Determine the (x, y) coordinate at the center of the cell enclosing the given text.  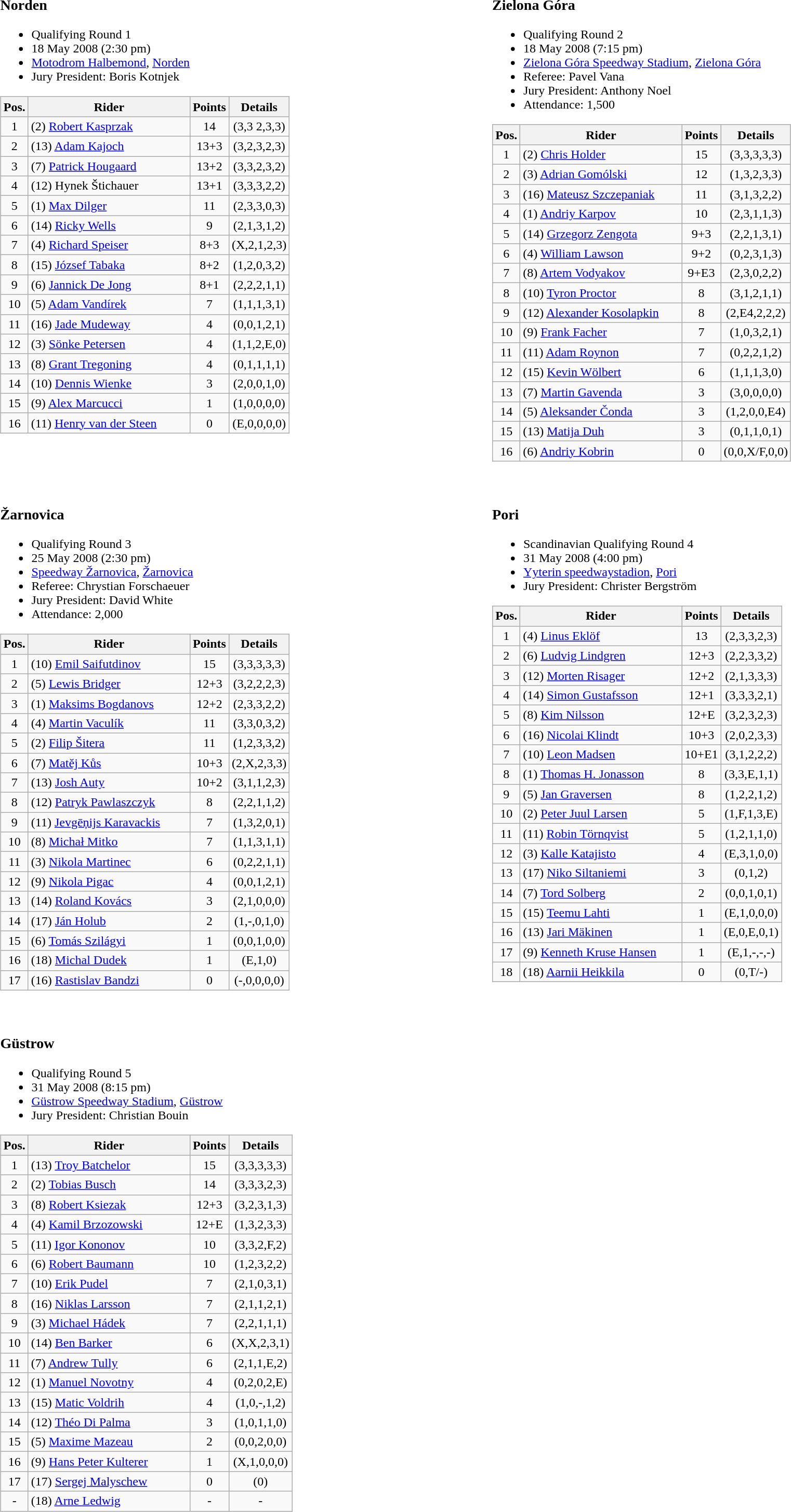
(2,2,2,1,1) (259, 285)
(17) Ján Holub (109, 921)
(1) Maksims Bogdanovs (109, 703)
(0,2,3,1,3) (756, 253)
(1,0,3,2,1) (756, 332)
(X,X,2,3,1) (260, 1343)
(1) Max Dilger (109, 206)
(14) Ricky Wells (109, 225)
(1,2,1,1,0) (751, 834)
(1,1,1,3,0) (756, 372)
(8) Michał Mitko (109, 842)
(14) Simon Gustafsson (601, 695)
(10) Emil Saifutdinov (109, 664)
(11) Henry van der Steen (109, 423)
(2,1,3,3,3) (751, 675)
(15) Matic Voldrih (109, 1402)
(10) Dennis Wienke (109, 383)
(1,1,3,1,1) (259, 842)
(2,2,1,1,1) (260, 1323)
(5) Lewis Bridger (109, 684)
(-,0,0,0,0) (259, 980)
(7) Tord Solberg (601, 893)
(3,3,3,2,3) (260, 1185)
(7) Matěj Kůs (109, 763)
(9) Hans Peter Kulterer (109, 1462)
(13) Adam Kajoch (109, 146)
(0,0,1,0,0) (259, 941)
(11) Igor Kononov (109, 1244)
(3,0,0,0,0) (756, 392)
(E,0,E,0,1) (751, 932)
(1,2,3,3,2) (259, 743)
(8) Robert Ksiezak (109, 1205)
(11) Adam Roynon (601, 352)
(2,3,3,2,2) (259, 703)
13+3 (209, 146)
(13) Josh Auty (109, 783)
(4) Richard Speiser (109, 245)
(3,1,2,2,2) (751, 755)
(9) Frank Facher (601, 332)
(2,0,0,1,0) (259, 383)
(0) (260, 1481)
(16) Mateusz Szczepaniak (601, 194)
(6) Jannick De Jong (109, 285)
(E,3,1,0,0) (751, 853)
(1,0,-,1,2) (260, 1402)
(8) Grant Tregoning (109, 364)
(1,F,1,3,E) (751, 814)
(10) Leon Madsen (601, 755)
(E,0,0,0,0) (259, 423)
(12) Patryk Pawlaszczyk (109, 802)
(12) Morten Risager (601, 675)
(1,1,2,E,0) (259, 344)
(1,1,1,3,1) (259, 304)
(6) Andriy Kobrin (601, 451)
8+2 (209, 265)
(10) Tyron Proctor (601, 293)
(0,2,0,2,E) (260, 1383)
(2,2,1,3,1) (756, 234)
(12) Théo Di Palma (109, 1422)
(18) Aarnii Heikkila (601, 972)
(1,-,0,1,0) (259, 921)
(0,T/-) (751, 972)
(14) Ben Barker (109, 1343)
(3,2,2,2,3) (259, 684)
(2) Chris Holder (601, 154)
(3,3,3,2,2) (259, 186)
(16) Niklas Larsson (109, 1303)
(0,0,2,0,0) (260, 1442)
(15) Kevin Wölbert (601, 372)
(18) Arne Ledwig (109, 1501)
(16) Jade Mudeway (109, 324)
(0,1,1,1,1) (259, 364)
(17) Niko Siltaniemi (601, 873)
(1,2,2,1,2) (751, 794)
(8) Artem Vodyakov (601, 273)
(4) Martin Vaculík (109, 723)
(7) Andrew Tully (109, 1363)
(2,1,0,3,1) (260, 1283)
(0,2,2,1,1) (259, 862)
(5) Aleksander Čonda (601, 411)
(X,2,1,2,3) (259, 245)
(2) Robert Kasprzak (109, 126)
(11) Robin Törnqvist (601, 834)
(1) Andriy Karpov (601, 214)
(5) Jan Graversen (601, 794)
9+3 (702, 234)
(15) József Tabaka (109, 265)
(9) Nikola Pigac (109, 881)
(3,1,3,2,2) (756, 194)
(3) Sönke Petersen (109, 344)
(1) Thomas H. Jonasson (601, 774)
(3,2,3,1,3) (260, 1205)
(7) Patrick Hougaard (109, 166)
8+3 (209, 245)
(15) Teemu Lahti (601, 913)
10+2 (209, 783)
(6) Tomás Szilágyi (109, 941)
(7) Martin Gavenda (601, 392)
(E,1,0,0,0) (751, 913)
(2,1,0,0,0) (259, 901)
(1,3,2,0,1) (259, 822)
(E,1,0) (259, 960)
18 (506, 972)
9+2 (702, 253)
10+E1 (702, 755)
(3) Nikola Martinec (109, 862)
(3,3,2,F,2) (260, 1244)
(3) Adrian Gomólski (601, 175)
(10) Erik Pudel (109, 1283)
(14) Grzegorz Zengota (601, 234)
(1,0,1,1,0) (260, 1422)
(16) Nicolai Klindt (601, 735)
(6) Robert Baumann (109, 1264)
(2,E4,2,2,2) (756, 313)
(1) Manuel Novotny (109, 1383)
(9) Alex Marcucci (109, 403)
12+1 (702, 695)
8+1 (209, 285)
13+1 (209, 186)
(5) Adam Vandírek (109, 304)
(4) Kamil Brzozowski (109, 1224)
(2,3,3,2,3) (751, 636)
(13) Matija Duh (601, 431)
(2,3,3,0,3) (259, 206)
(11) Jevgēņijs Karavackis (109, 822)
(2,0,2,3,3) (751, 735)
(3,1,1,2,3) (259, 783)
(0,1,1,0,1) (756, 431)
(16) Rastislav Bandzi (109, 980)
(1,2,3,2,2) (260, 1264)
(2,3,1,1,3) (756, 214)
(12) Alexander Kosolapkin (601, 313)
(2,2,1,1,2) (259, 802)
(17) Sergej Malyschew (109, 1481)
(8) Kim Nilsson (601, 715)
(E,1,-,-,-) (751, 952)
(1,2,0,0,E4) (756, 411)
(3,3,3,2,1) (751, 695)
(X,1,0,0,0) (260, 1462)
(1,2,0,3,2) (259, 265)
(13) Troy Batchelor (109, 1165)
(2) Peter Juul Larsen (601, 814)
(12) Hynek Štichauer (109, 186)
13+2 (209, 166)
(0,1,2) (751, 873)
(4) William Lawson (601, 253)
(6) Ludvig Lindgren (601, 655)
(14) Roland Kovács (109, 901)
(4) Linus Eklöf (601, 636)
(3,3,E,1,1) (751, 774)
(3,1,2,1,1) (756, 293)
(1,0,0,0,0) (259, 403)
(13) Jari Mäkinen (601, 932)
9+E3 (702, 273)
(2) Filip Šitera (109, 743)
(18) Michal Dudek (109, 960)
(3,3,2,3,2) (259, 166)
(2) Tobias Busch (109, 1185)
(9) Kenneth Kruse Hansen (601, 952)
(3,3 2,3,3) (259, 126)
(3) Michael Hádek (109, 1323)
(2,1,3,1,2) (259, 225)
(5) Maxime Mazeau (109, 1442)
(2,X,2,3,3) (259, 763)
(3) Kalle Katajisto (601, 853)
(2,1,1,E,2) (260, 1363)
(0,0,1,0,1) (751, 893)
(0,2,2,1,2) (756, 352)
(2,1,1,2,1) (260, 1303)
(2,2,3,3,2) (751, 655)
(3,3,0,3,2) (259, 723)
(0,0,X/F,0,0) (756, 451)
(2,3,0,2,2) (756, 273)
